Output the [x, y] coordinate of the center of the cell containing the given text.  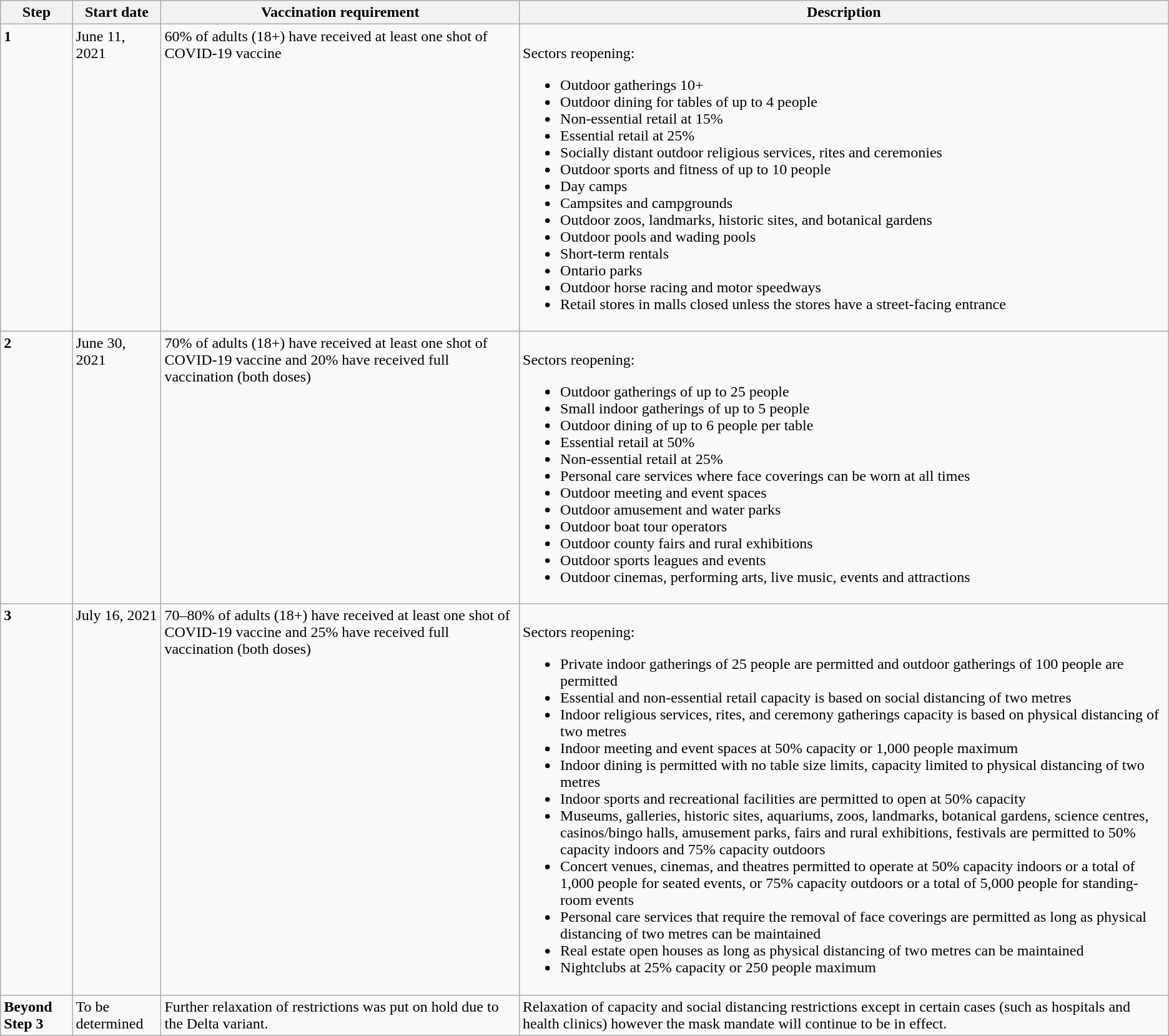
1 [36, 177]
June 30, 2021 [117, 467]
Step [36, 12]
60% of adults (18+) have received at least one shot of COVID-19 vaccine [340, 177]
2 [36, 467]
Further relaxation of restrictions was put on hold due to the Delta variant. [340, 1015]
Description [844, 12]
July 16, 2021 [117, 799]
3 [36, 799]
June 11, 2021 [117, 177]
70% of adults (18+) have received at least one shot of COVID-19 vaccine and 20% have received full vaccination (both doses) [340, 467]
Start date [117, 12]
Beyond Step 3 [36, 1015]
70–80% of adults (18+) have received at least one shot of COVID-19 vaccine and 25% have received full vaccination (both doses) [340, 799]
To be determined [117, 1015]
Vaccination requirement [340, 12]
